For the text-containing cell, return its midpoint in (X, Y) coordinate format. 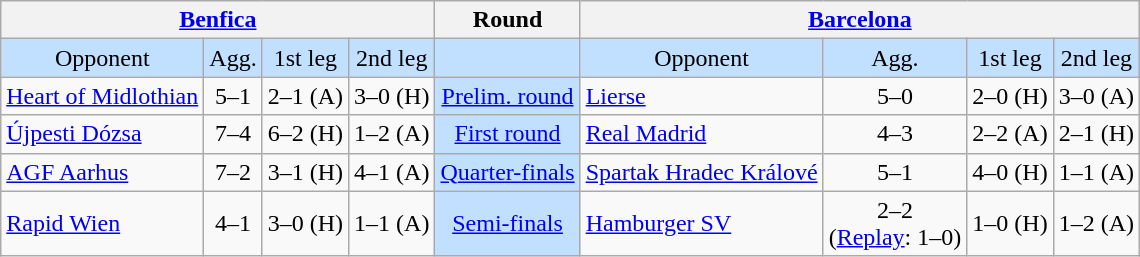
2–2 (A) (1010, 134)
Benfica (218, 20)
Rapid Wien (102, 224)
Heart of Midlothian (102, 96)
4–1 (A) (392, 172)
Hamburger SV (702, 224)
2–1 (A) (305, 96)
First round (508, 134)
1–0 (H) (1010, 224)
4–1 (233, 224)
2–0 (H) (1010, 96)
4–0 (H) (1010, 172)
Semi-finals (508, 224)
Spartak Hradec Králové (702, 172)
7–4 (233, 134)
Barcelona (860, 20)
5–0 (895, 96)
Lierse (702, 96)
2–1 (H) (1096, 134)
3–1 (H) (305, 172)
Quarter-finals (508, 172)
7–2 (233, 172)
Újpesti Dózsa (102, 134)
2–2(Replay: 1–0) (895, 224)
AGF Aarhus (102, 172)
4–3 (895, 134)
Real Madrid (702, 134)
6–2 (H) (305, 134)
Round (508, 20)
3–0 (A) (1096, 96)
Prelim. round (508, 96)
